Determine the [x, y] coordinate at the center of the cell enclosing the given text.  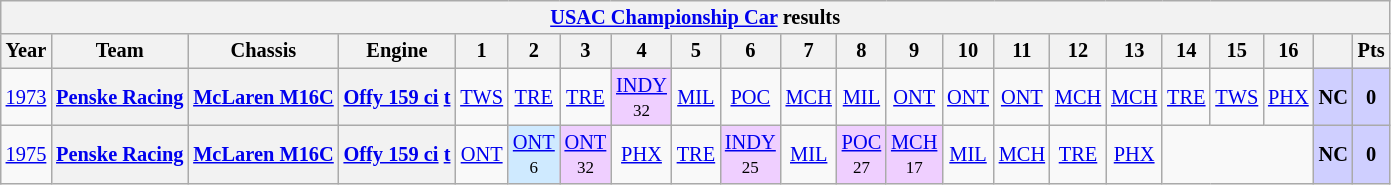
10 [968, 51]
ONT6 [534, 154]
2 [534, 51]
1973 [26, 97]
ONT32 [586, 154]
Team [120, 51]
13 [1134, 51]
Pts [1372, 51]
Engine [398, 51]
Chassis [263, 51]
1 [482, 51]
9 [914, 51]
INDY32 [642, 97]
5 [696, 51]
14 [1186, 51]
POC [750, 97]
Year [26, 51]
16 [1288, 51]
USAC Championship Car results [696, 17]
11 [1022, 51]
12 [1078, 51]
6 [750, 51]
8 [862, 51]
7 [809, 51]
INDY25 [750, 154]
1975 [26, 154]
15 [1236, 51]
MCH17 [914, 154]
4 [642, 51]
3 [586, 51]
POC27 [862, 154]
